Extract the (X, Y) coordinate from the center of the cell holding the provided text.  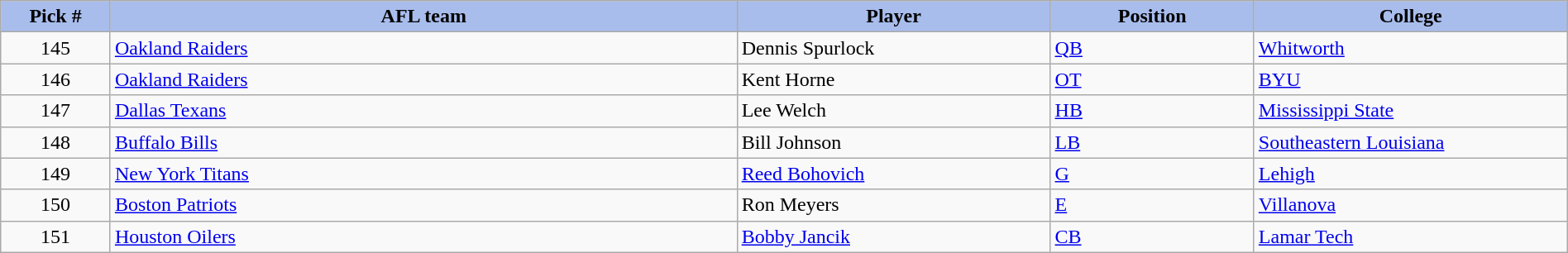
147 (56, 111)
Lamar Tech (1411, 236)
Bobby Jancik (893, 236)
Houston Oilers (423, 236)
148 (56, 142)
Southeastern Louisiana (1411, 142)
HB (1152, 111)
G (1152, 174)
Player (893, 17)
Bill Johnson (893, 142)
AFL team (423, 17)
Whitworth (1411, 48)
Position (1152, 17)
BYU (1411, 79)
College (1411, 17)
Mississippi State (1411, 111)
149 (56, 174)
Villanova (1411, 205)
Lehigh (1411, 174)
E (1152, 205)
Ron Meyers (893, 205)
Kent Horne (893, 79)
QB (1152, 48)
Boston Patriots (423, 205)
151 (56, 236)
146 (56, 79)
Lee Welch (893, 111)
CB (1152, 236)
OT (1152, 79)
LB (1152, 142)
Dallas Texans (423, 111)
Dennis Spurlock (893, 48)
Buffalo Bills (423, 142)
New York Titans (423, 174)
Pick # (56, 17)
145 (56, 48)
150 (56, 205)
Reed Bohovich (893, 174)
